Pinpoint the cell where the given text exists, returning its (x, y) midpoint coordinate. 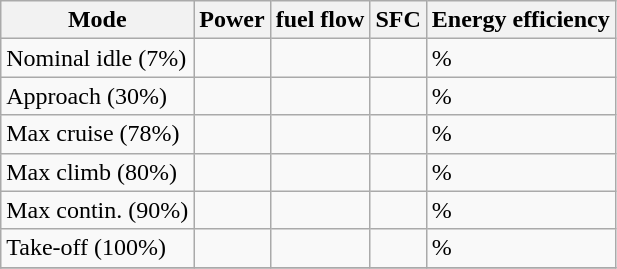
Take-off (100%) (98, 248)
SFC (398, 20)
Max cruise (78%) (98, 134)
Max climb (80%) (98, 172)
Nominal idle (7%) (98, 58)
Energy efficiency (520, 20)
Approach (30%) (98, 96)
fuel flow (320, 20)
Max contin. (90%) (98, 210)
Power (232, 20)
Mode (98, 20)
